For the text-containing cell, return its midpoint in (x, y) coordinate format. 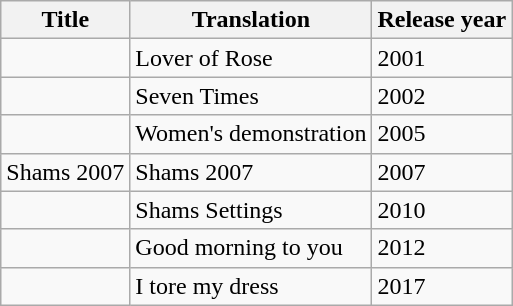
2007 (442, 172)
2001 (442, 58)
Shams Settings (251, 210)
Lover of Rose (251, 58)
Title (66, 20)
Seven Times (251, 96)
2012 (442, 248)
Good morning to you (251, 248)
2005 (442, 134)
Translation (251, 20)
I tore my dress (251, 286)
2017 (442, 286)
2002 (442, 96)
Women's demonstration (251, 134)
2010 (442, 210)
Release year (442, 20)
